Scan for the cell matching the given text and deliver its [x, y] coordinate at center. 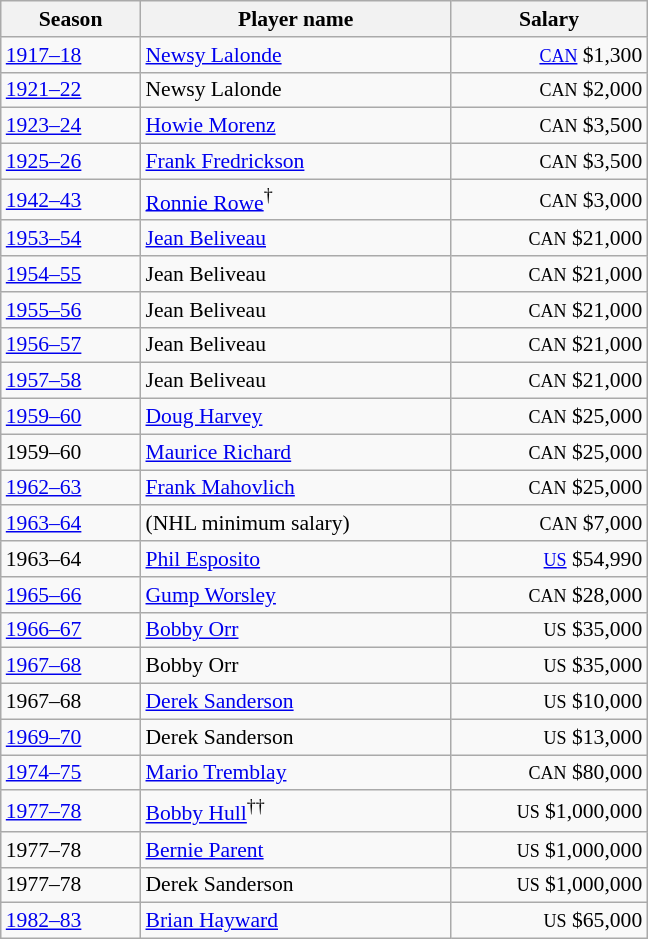
Mario Tremblay [295, 773]
Frank Mahovlich [295, 488]
CAN $3,000 [549, 200]
1969–70 [71, 737]
Maurice Richard [295, 452]
(NHL minimum salary) [295, 524]
1954–55 [71, 274]
Player name [295, 19]
Gump Worsley [295, 595]
1925–26 [71, 162]
Brian Hayward [295, 921]
Ronnie Rowe† [295, 200]
1955–56 [71, 310]
US $10,000 [549, 702]
1982–83 [71, 921]
Salary [549, 19]
Bobby Hull†† [295, 812]
1962–63 [71, 488]
Season [71, 19]
1956–57 [71, 345]
1974–75 [71, 773]
CAN $80,000 [549, 773]
1942–43 [71, 200]
Frank Fredrickson [295, 162]
Bernie Parent [295, 850]
US $54,990 [549, 559]
US $13,000 [549, 737]
1921–22 [71, 90]
US $65,000 [549, 921]
1965–66 [71, 595]
CAN $1,300 [549, 55]
CAN $7,000 [549, 524]
Doug Harvey [295, 417]
1966–67 [71, 630]
1957–58 [71, 381]
Howie Morenz [295, 126]
CAN $2,000 [549, 90]
1923–24 [71, 126]
1917–18 [71, 55]
1953–54 [71, 239]
CAN $28,000 [549, 595]
Phil Esposito [295, 559]
